Determine the [X, Y] coordinate at the center of the cell enclosing the given text.  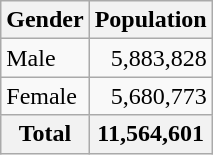
Population [150, 20]
Gender [45, 20]
5,883,828 [150, 58]
Total [45, 134]
11,564,601 [150, 134]
Male [45, 58]
Female [45, 96]
5,680,773 [150, 96]
